Identify which cell holds the provided text, then report its (x, y) central coordinate. 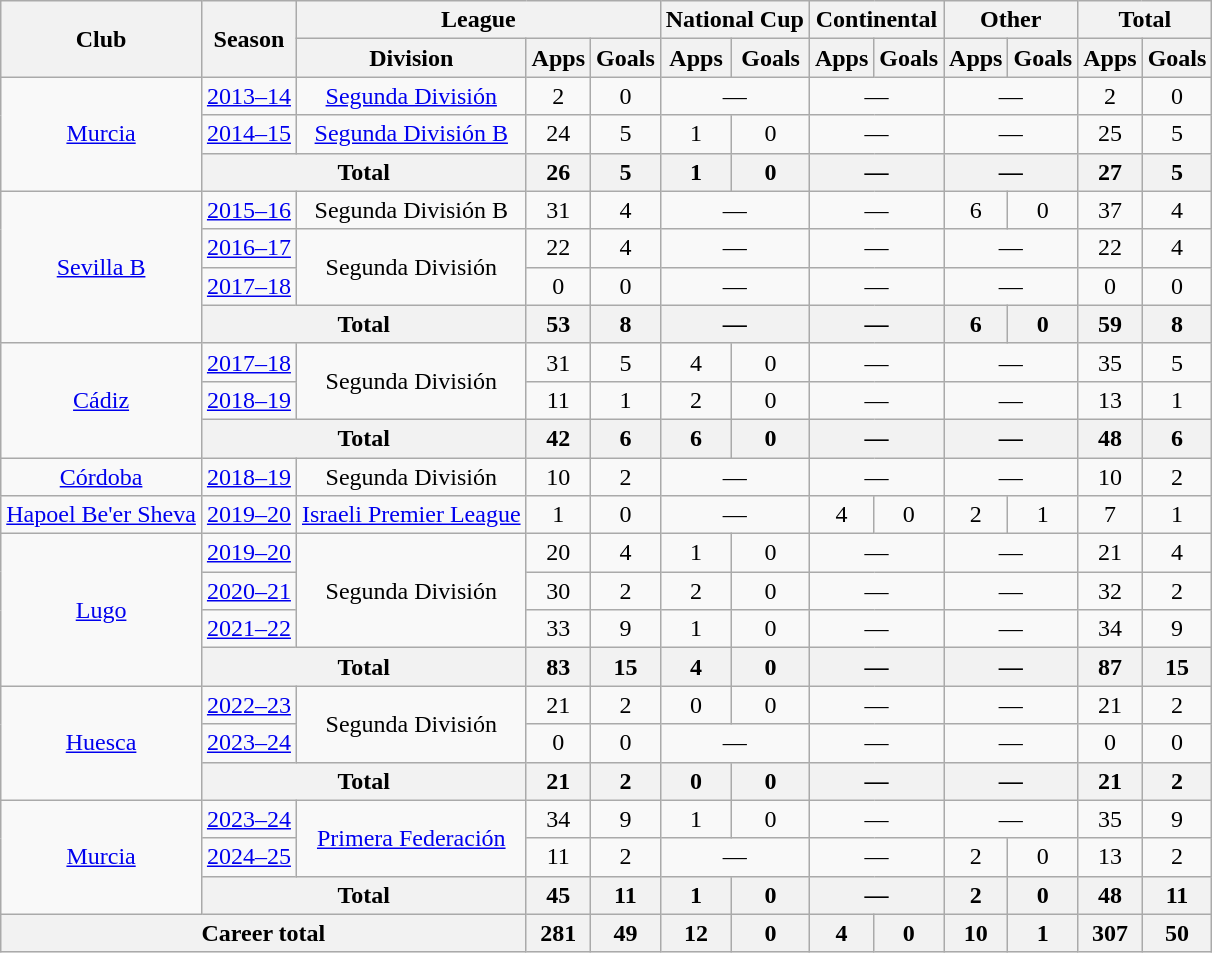
7 (1110, 515)
Lugo (102, 610)
2021–22 (248, 629)
281 (558, 933)
League (478, 20)
50 (1177, 933)
Israeli Premier League (411, 515)
2016–17 (248, 248)
Season (248, 39)
49 (626, 933)
32 (1110, 591)
24 (558, 134)
Cádiz (102, 400)
Other (1011, 20)
83 (558, 667)
25 (1110, 134)
Hapoel Be'er Sheva (102, 515)
33 (558, 629)
87 (1110, 667)
307 (1110, 933)
Club (102, 39)
12 (696, 933)
Sevilla B (102, 267)
2024–25 (248, 857)
2014–15 (248, 134)
42 (558, 438)
26 (558, 172)
2013–14 (248, 96)
53 (558, 324)
2022–23 (248, 705)
Córdoba (102, 477)
45 (558, 895)
20 (558, 553)
2015–16 (248, 210)
Continental (876, 20)
Division (411, 58)
Primera Federación (411, 838)
2020–21 (248, 591)
National Cup (734, 20)
30 (558, 591)
Huesca (102, 743)
37 (1110, 210)
27 (1110, 172)
59 (1110, 324)
Career total (264, 933)
